Pinpoint the cell where the given text exists, returning its (X, Y) midpoint coordinate. 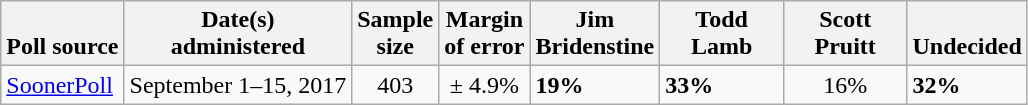
ScottPruitt (845, 34)
ToddLamb (722, 34)
September 1–15, 2017 (238, 85)
32% (967, 85)
Samplesize (396, 34)
Poll source (62, 34)
Marginof error (484, 34)
19% (595, 85)
Undecided (967, 34)
16% (845, 85)
± 4.9% (484, 85)
SoonerPoll (62, 85)
33% (722, 85)
JimBridenstine (595, 34)
403 (396, 85)
Date(s)administered (238, 34)
